Identify which cell holds the provided text, then report its (x, y) central coordinate. 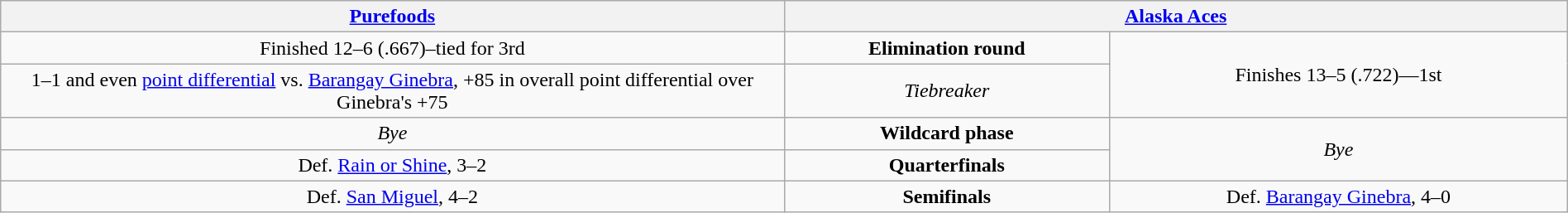
1–1 and even point differential vs. Barangay Ginebra, +85 in overall point differential over Ginebra's +75 (392, 91)
Semifinals (947, 196)
Def. Rain or Shine, 3–2 (392, 165)
Alaska Aces (1176, 17)
Quarterfinals (947, 165)
Finishes 13–5 (.722)—1st (1339, 75)
Finished 12–6 (.667)–tied for 3rd (392, 48)
Wildcard phase (947, 133)
Purefoods (392, 17)
Def. Barangay Ginebra, 4–0 (1339, 196)
Def. San Miguel, 4–2 (392, 196)
Elimination round (947, 48)
Tiebreaker (947, 91)
